For the text-containing cell, return its midpoint in (X, Y) coordinate format. 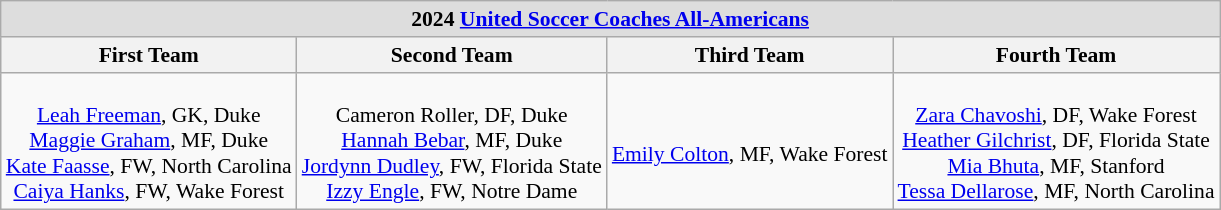
Emily Colton, MF, Wake Forest (750, 141)
First Team (149, 55)
Fourth Team (1056, 55)
Third Team (750, 55)
Cameron Roller, DF, Duke Hannah Bebar, MF, Duke Jordynn Dudley, FW, Florida State Izzy Engle, FW, Notre Dame (452, 141)
2024 United Soccer Coaches All-Americans (610, 19)
Second Team (452, 55)
Zara Chavoshi, DF, Wake Forest Heather Gilchrist, DF, Florida State Mia Bhuta, MF, Stanford Tessa Dellarose, MF, North Carolina (1056, 141)
Leah Freeman, GK, Duke Maggie Graham, MF, Duke Kate Faasse, FW, North Carolina Caiya Hanks, FW, Wake Forest (149, 141)
